Scan for the cell matching the given text and deliver its [x, y] coordinate at center. 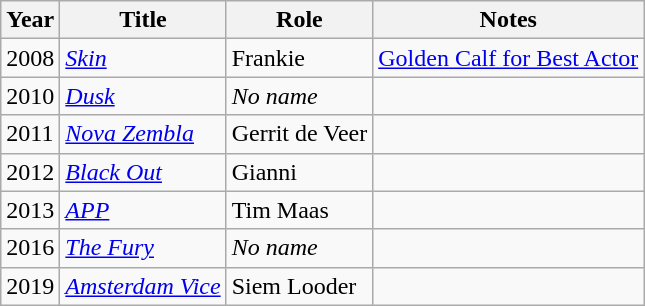
Golden Calf for Best Actor [508, 58]
2016 [30, 248]
Black Out [143, 172]
Tim Maas [300, 210]
Title [143, 20]
Amsterdam Vice [143, 286]
Role [300, 20]
Dusk [143, 96]
Gerrit de Veer [300, 134]
2012 [30, 172]
The Fury [143, 248]
Skin [143, 58]
2011 [30, 134]
2019 [30, 286]
2013 [30, 210]
2008 [30, 58]
Gianni [300, 172]
Siem Looder [300, 286]
Notes [508, 20]
Year [30, 20]
2010 [30, 96]
Nova Zembla [143, 134]
APP [143, 210]
Frankie [300, 58]
